Scan for the cell matching the given text and deliver its (X, Y) coordinate at center. 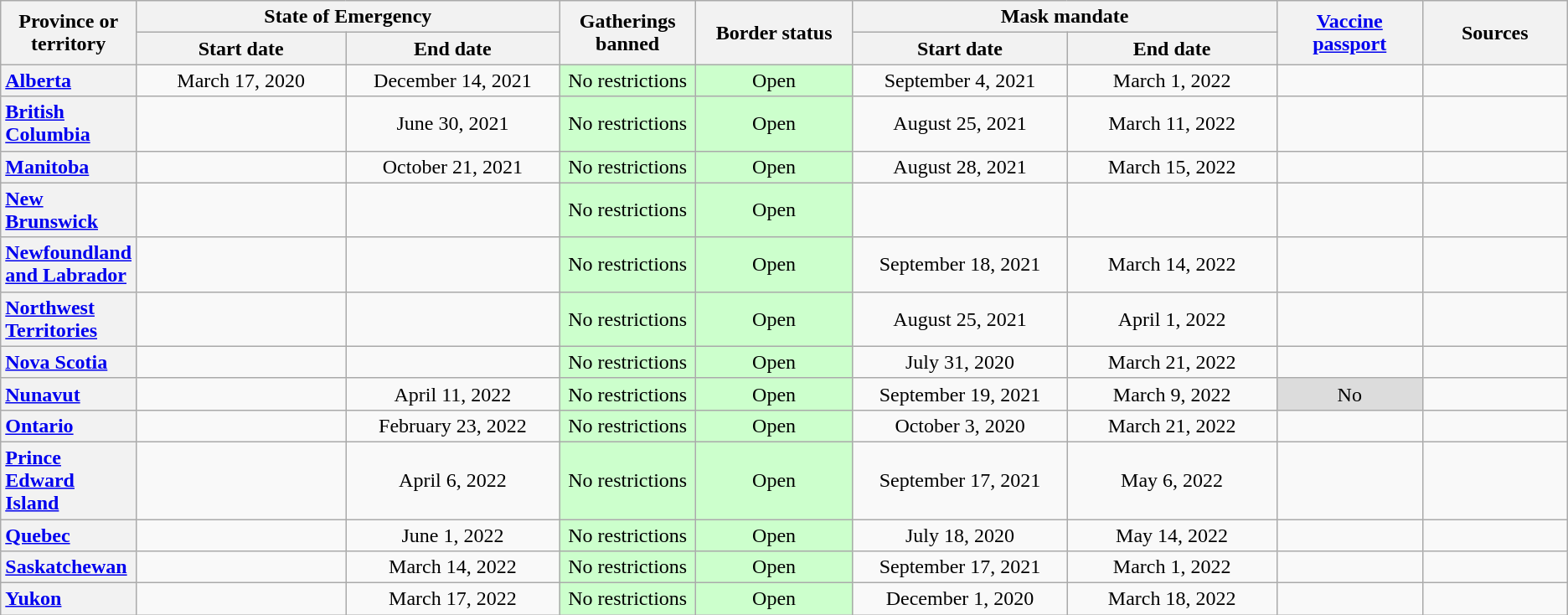
September 18, 2021 (960, 265)
June 1, 2022 (452, 535)
June 30, 2021 (452, 124)
September 4, 2021 (960, 80)
Newfoundland and Labrador (69, 265)
Alberta (69, 80)
Quebec (69, 535)
Gatherings banned (627, 33)
Nova Scotia (69, 362)
Northwest Territories (69, 318)
Vaccine passport (1349, 33)
July 31, 2020 (960, 362)
Province or territory (69, 33)
Sources (1494, 33)
March 15, 2022 (1172, 167)
October 3, 2020 (960, 426)
May 6, 2022 (1172, 480)
September 19, 2021 (960, 394)
Ontario (69, 426)
Saskatchewan (69, 567)
Yukon (69, 599)
British Columbia (69, 124)
March 9, 2022 (1172, 394)
February 23, 2022 (452, 426)
No (1349, 394)
Mask mandate (1065, 17)
April 6, 2022 (452, 480)
April 11, 2022 (452, 394)
December 14, 2021 (452, 80)
Prince Edward Island (69, 480)
August 28, 2021 (960, 167)
New Brunswick (69, 209)
March 17, 2020 (241, 80)
Border status (774, 33)
March 18, 2022 (1172, 599)
December 1, 2020 (960, 599)
Nunavut (69, 394)
July 18, 2020 (960, 535)
October 21, 2021 (452, 167)
State of Emergency (348, 17)
May 14, 2022 (1172, 535)
March 11, 2022 (1172, 124)
Manitoba (69, 167)
March 17, 2022 (452, 599)
April 1, 2022 (1172, 318)
